For the text-containing cell, return its midpoint in (x, y) coordinate format. 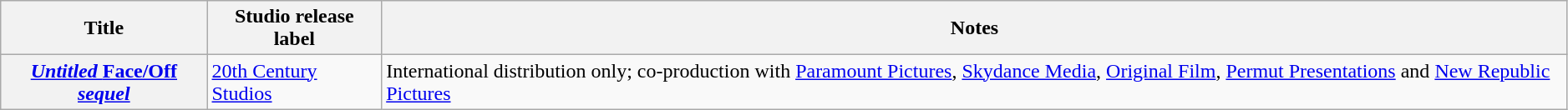
Notes (975, 28)
Untitled Face/Off sequel (104, 82)
20th Century Studios (294, 82)
Studio release label (294, 28)
International distribution only; co-production with Paramount Pictures, Skydance Media, Original Film, Permut Presentations and New Republic Pictures (975, 82)
Title (104, 28)
